Provide the [X, Y] coordinate of the cell's center where the given text is located.  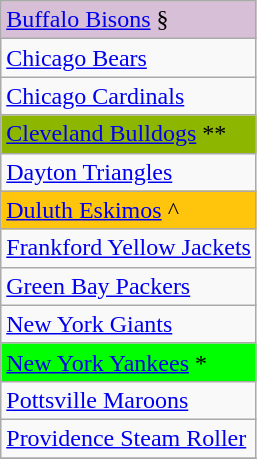
Frankford Yellow Jackets [129, 248]
Pottsville Maroons [129, 400]
Chicago Bears [129, 58]
Buffalo Bisons § [129, 20]
Chicago Cardinals [129, 96]
Dayton Triangles [129, 172]
Green Bay Packers [129, 286]
Providence Steam Roller [129, 438]
New York Yankees * [129, 362]
New York Giants [129, 324]
Duluth Eskimos ^ [129, 210]
Cleveland Bulldogs ** [129, 134]
